Provide the [x, y] coordinate of the cell's center where the given text is located.  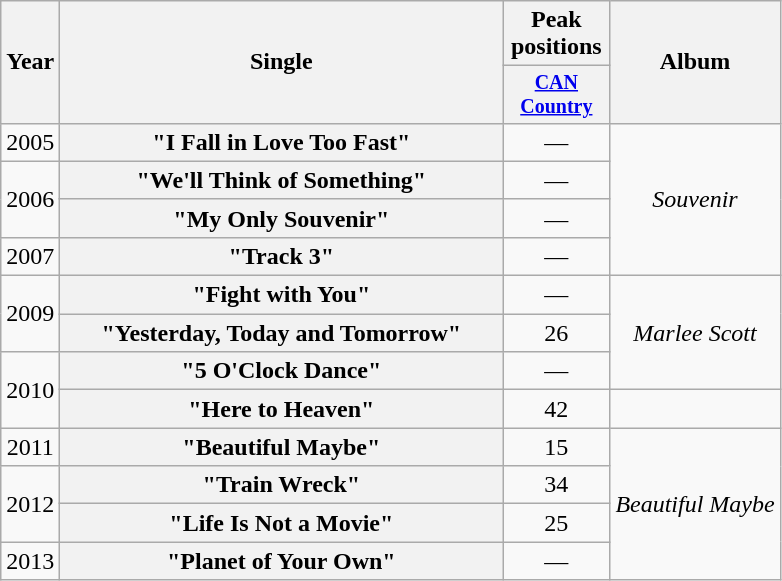
34 [556, 485]
2007 [30, 256]
2011 [30, 447]
"Track 3" [282, 256]
CAN Country [556, 94]
"Train Wreck" [282, 485]
Souvenir [695, 199]
"I Fall in Love Too Fast" [282, 142]
"We'll Think of Something" [282, 180]
"Here to Heaven" [282, 409]
Single [282, 62]
15 [556, 447]
Peak positions [556, 34]
Marlee Scott [695, 333]
Year [30, 62]
2005 [30, 142]
42 [556, 409]
2009 [30, 314]
2010 [30, 390]
"Yesterday, Today and Tomorrow" [282, 333]
"Life Is Not a Movie" [282, 523]
25 [556, 523]
Beautiful Maybe [695, 504]
"My Only Souvenir" [282, 218]
"5 O'Clock Dance" [282, 371]
26 [556, 333]
2012 [30, 504]
"Beautiful Maybe" [282, 447]
2013 [30, 561]
Album [695, 62]
"Fight with You" [282, 295]
2006 [30, 199]
"Planet of Your Own" [282, 561]
